Output the (x, y) coordinate of the center of the cell containing the given text.  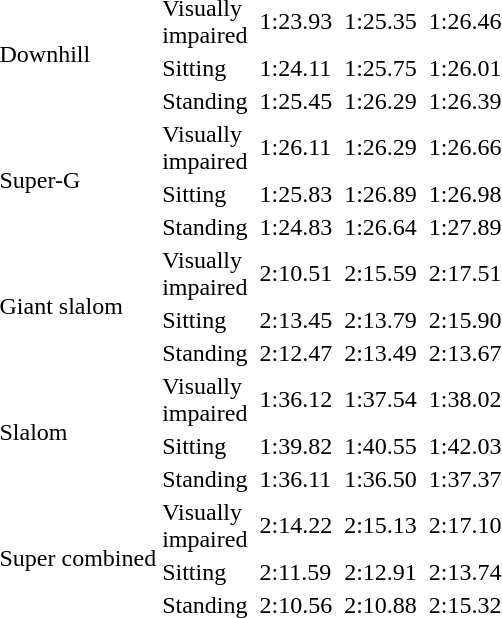
2:12.47 (296, 353)
2:15.59 (381, 274)
1:25.83 (296, 194)
1:36.50 (381, 479)
2:10.51 (296, 274)
2:14.22 (296, 526)
2:13.79 (381, 320)
1:37.54 (381, 400)
1:26.64 (381, 227)
1:24.83 (296, 227)
2:12.91 (381, 572)
1:25.45 (296, 101)
1:24.11 (296, 68)
1:36.12 (296, 400)
1:26.89 (381, 194)
2:11.59 (296, 572)
2:13.45 (296, 320)
2:15.13 (381, 526)
1:26.11 (296, 148)
1:40.55 (381, 446)
2:13.49 (381, 353)
1:39.82 (296, 446)
1:25.75 (381, 68)
1:36.11 (296, 479)
